From the cell containing the given text, extract its center point as [X, Y] coordinate. 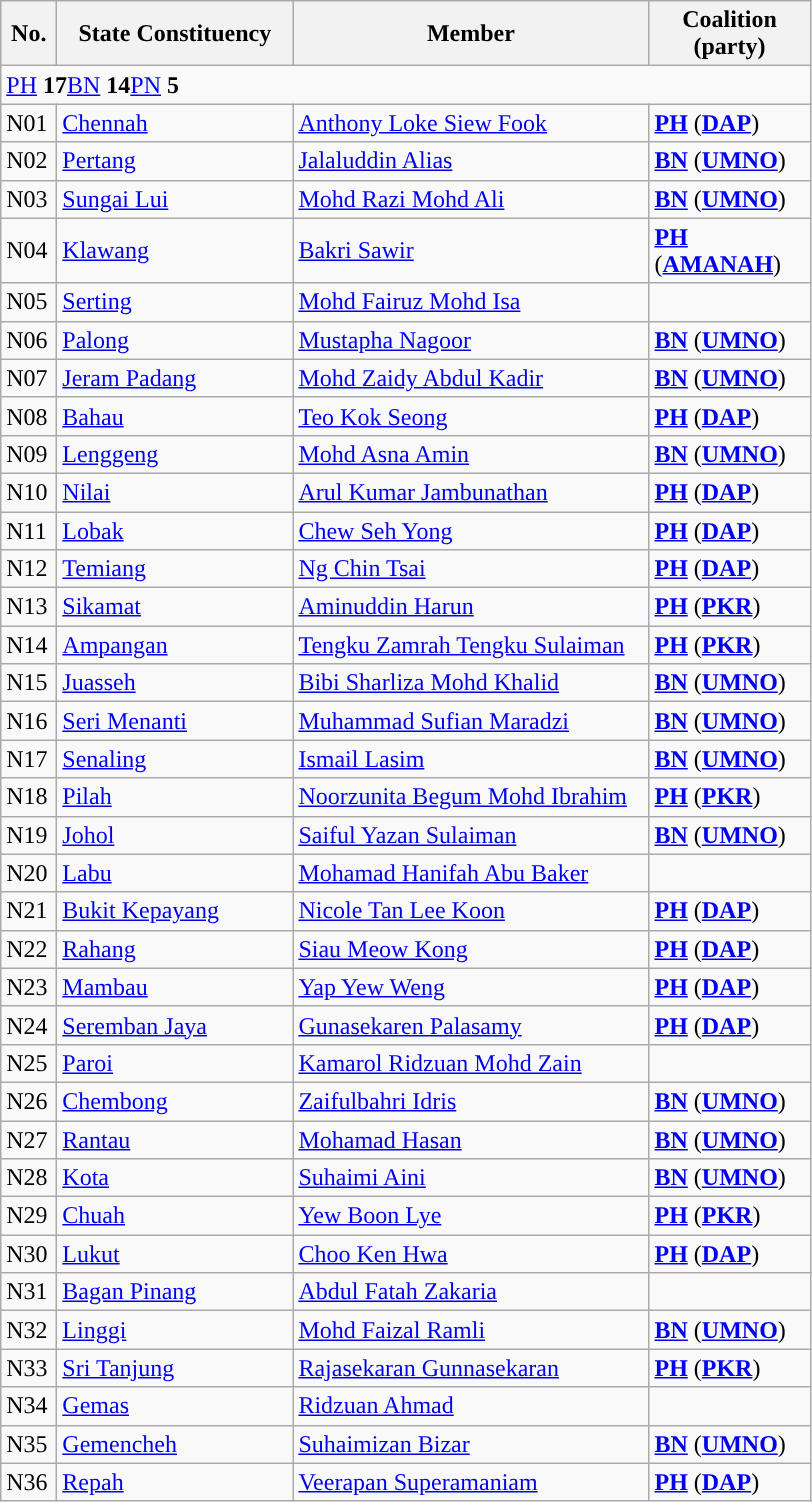
Choo Ken Hwa [471, 1254]
N28 [29, 1178]
N23 [29, 987]
Ng Chin Tsai [471, 569]
Bukit Kepayang [175, 911]
PH (AMANAH) [730, 250]
Linggi [175, 1330]
Chennah [175, 123]
State Constituency [175, 34]
Mohd Asna Amin [471, 454]
N17 [29, 759]
Gunasekaren Palasamy [471, 1025]
Lobak [175, 531]
Veerapan Superamaniam [471, 1482]
Sungai Lui [175, 199]
Senaling [175, 759]
N03 [29, 199]
N32 [29, 1330]
Mambau [175, 987]
Muhammad Sufian Maradzi [471, 721]
Mohd Zaidy Abdul Kadir [471, 378]
N04 [29, 250]
N10 [29, 492]
N16 [29, 721]
Yap Yew Weng [471, 987]
Ismail Lasim [471, 759]
Seremban Jaya [175, 1025]
Siau Meow Kong [471, 949]
Tengku Zamrah Tengku Sulaiman [471, 645]
Sri Tanjung [175, 1368]
Saiful Yazan Sulaiman [471, 835]
N30 [29, 1254]
Seri Menanti [175, 721]
Kota [175, 1178]
Kamarol Ridzuan Mohd Zain [471, 1063]
N08 [29, 416]
N01 [29, 123]
Mohd Faizal Ramli [471, 1330]
Johol [175, 835]
N09 [29, 454]
Teo Kok Seong [471, 416]
Mohamad Hasan [471, 1139]
Yew Boon Lye [471, 1216]
Jalaluddin Alias [471, 161]
N14 [29, 645]
Gemencheh [175, 1444]
N07 [29, 378]
N22 [29, 949]
Member [471, 34]
N34 [29, 1406]
Ampangan [175, 645]
N29 [29, 1216]
N26 [29, 1101]
Rajasekaran Gunnasekaran [471, 1368]
Rantau [175, 1139]
N02 [29, 161]
Noorzunita Begum Mohd Ibrahim [471, 797]
Sikamat [175, 607]
No. [29, 34]
N06 [29, 340]
N15 [29, 683]
N24 [29, 1025]
Lenggeng [175, 454]
N13 [29, 607]
N27 [29, 1139]
N25 [29, 1063]
Paroi [175, 1063]
Repah [175, 1482]
Zaifulbahri Idris [471, 1101]
Labu [175, 873]
Bibi Sharliza Mohd Khalid [471, 683]
N31 [29, 1292]
N33 [29, 1368]
Gemas [175, 1406]
Bakri Sawir [471, 250]
Chew Seh Yong [471, 531]
Mohd Fairuz Mohd Isa [471, 302]
N05 [29, 302]
Lukut [175, 1254]
Klawang [175, 250]
Pertang [175, 161]
N36 [29, 1482]
N21 [29, 911]
N12 [29, 569]
N11 [29, 531]
Jeram Padang [175, 378]
Mustapha Nagoor [471, 340]
Suhaimizan Bizar [471, 1444]
N19 [29, 835]
Abdul Fatah Zakaria [471, 1292]
Bagan Pinang [175, 1292]
Mohamad Hanifah Abu Baker [471, 873]
Chuah [175, 1216]
Serting [175, 302]
Bahau [175, 416]
Aminuddin Harun [471, 607]
Ridzuan Ahmad [471, 1406]
N35 [29, 1444]
Arul Kumar Jambunathan [471, 492]
Anthony Loke Siew Fook [471, 123]
Nilai [175, 492]
Pilah [175, 797]
Coalition (party) [730, 34]
Suhaimi Aini [471, 1178]
Mohd Razi Mohd Ali [471, 199]
N18 [29, 797]
Chembong [175, 1101]
N20 [29, 873]
Juasseh [175, 683]
Rahang [175, 949]
Nicole Tan Lee Koon [471, 911]
Temiang [175, 569]
PH 17BN 14PN 5 [406, 85]
Palong [175, 340]
